Return the (x, y) coordinate for the center point of the cell that contains the specified text.  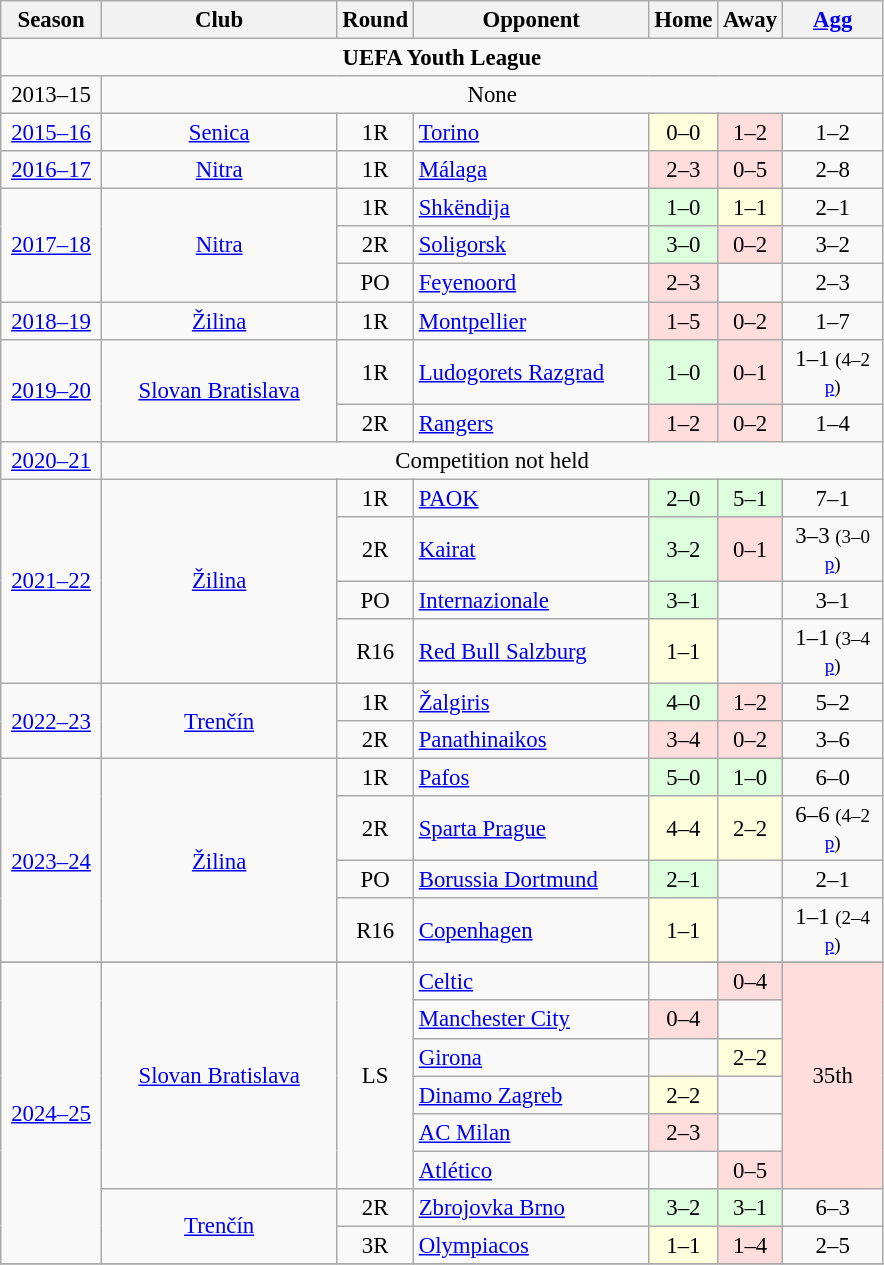
6–6 (4–2 p) (832, 828)
2018–19 (52, 321)
Pafos (531, 778)
Competition not held (492, 460)
Olympiacos (531, 1245)
Žalgiris (531, 702)
Season (52, 20)
1–1 (2–4 p) (832, 930)
Girona (531, 1057)
Opponent (531, 20)
Agg (832, 20)
Rangers (531, 423)
35th (832, 1076)
3–3 (3–0 p) (832, 550)
None (492, 95)
2–0 (684, 498)
3–0 (684, 245)
Atlético (531, 1170)
6–0 (832, 778)
5–1 (750, 498)
2023–24 (52, 861)
1–7 (832, 321)
Home (684, 20)
4–0 (684, 702)
Ludogorets Razgrad (531, 372)
5–2 (832, 702)
1–1 (4–2 p) (832, 372)
Panathinaikos (531, 740)
Celtic (531, 982)
2020–21 (52, 460)
Internazionale (531, 600)
2016–17 (52, 170)
UEFA Youth League (442, 58)
PAOK (531, 498)
2022–23 (52, 720)
1–1 (3–4 p) (832, 652)
Senica (219, 133)
0–0 (684, 133)
Manchester City (531, 1020)
Dinamo Zagreb (531, 1095)
Red Bull Salzburg (531, 652)
4–4 (684, 828)
3–4 (684, 740)
Feyenoord (531, 283)
Away (750, 20)
Soligorsk (531, 245)
LS (375, 1076)
Borussia Dortmund (531, 880)
2015–16 (52, 133)
2013–15 (52, 95)
Kairat (531, 550)
Torino (531, 133)
Round (375, 20)
2019–20 (52, 390)
3–6 (832, 740)
7–1 (832, 498)
6–3 (832, 1208)
Montpellier (531, 321)
2021–22 (52, 581)
Copenhagen (531, 930)
Shkëndija (531, 208)
2024–25 (52, 1114)
Sparta Prague (531, 828)
Club (219, 20)
Zbrojovka Brno (531, 1208)
1–5 (684, 321)
AC Milan (531, 1132)
2017–18 (52, 246)
3R (375, 1245)
2–8 (832, 170)
2–5 (832, 1245)
5–0 (684, 778)
Málaga (531, 170)
